Return [x, y] of the center of cell containing provided text 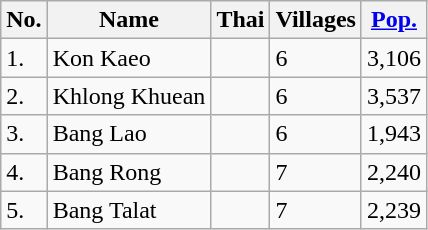
Khlong Khuean [129, 96]
1. [24, 58]
Villages [316, 20]
Bang Talat [129, 210]
2,239 [394, 210]
Pop. [394, 20]
4. [24, 172]
1,943 [394, 134]
3,106 [394, 58]
3. [24, 134]
2. [24, 96]
Kon Kaeo [129, 58]
No. [24, 20]
Bang Lao [129, 134]
Thai [240, 20]
Bang Rong [129, 172]
2,240 [394, 172]
Name [129, 20]
3,537 [394, 96]
5. [24, 210]
